Provide the (X, Y) coordinate of the cell's center where the given text is located.  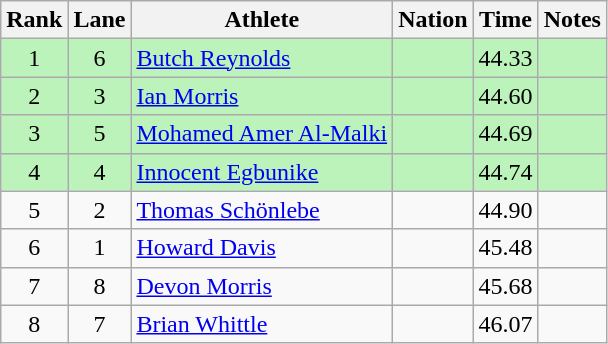
44.74 (506, 172)
Mohamed Amer Al-Malki (262, 134)
Rank (34, 20)
Lane (100, 20)
Athlete (262, 20)
Ian Morris (262, 96)
44.60 (506, 96)
Notes (572, 20)
45.68 (506, 286)
Butch Reynolds (262, 58)
Time (506, 20)
Howard Davis (262, 248)
Devon Morris (262, 286)
Nation (433, 20)
Innocent Egbunike (262, 172)
Thomas Schönlebe (262, 210)
44.90 (506, 210)
Brian Whittle (262, 324)
46.07 (506, 324)
45.48 (506, 248)
44.69 (506, 134)
44.33 (506, 58)
